Capture the cell that displays the provided text and extract its [x, y] central coordinate. 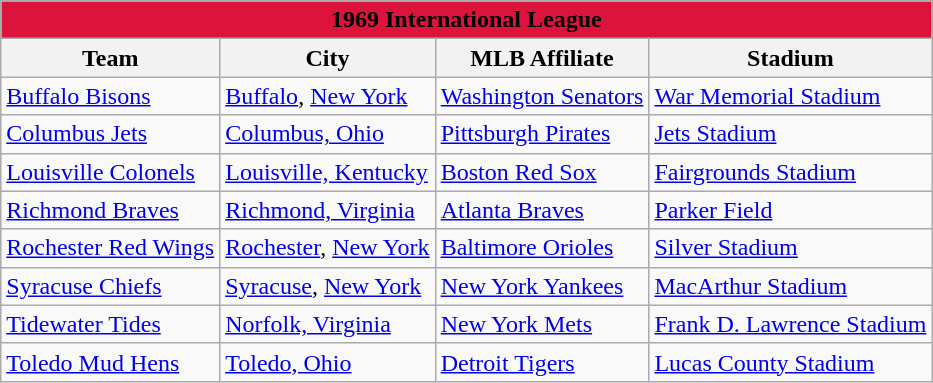
Jets Stadium [790, 134]
Fairgrounds Stadium [790, 172]
Buffalo Bisons [110, 96]
Columbus Jets [110, 134]
Lucas County Stadium [790, 362]
Boston Red Sox [542, 172]
Team [110, 58]
1969 International League [466, 20]
Louisville, Kentucky [328, 172]
War Memorial Stadium [790, 96]
Louisville Colonels [110, 172]
New York Mets [542, 324]
Columbus, Ohio [328, 134]
Tidewater Tides [110, 324]
Detroit Tigers [542, 362]
Rochester Red Wings [110, 248]
Baltimore Orioles [542, 248]
Rochester, New York [328, 248]
Buffalo, New York [328, 96]
Silver Stadium [790, 248]
MLB Affiliate [542, 58]
Stadium [790, 58]
Parker Field [790, 210]
Richmond, Virginia [328, 210]
Toledo, Ohio [328, 362]
Syracuse Chiefs [110, 286]
City [328, 58]
New York Yankees [542, 286]
Atlanta Braves [542, 210]
Richmond Braves [110, 210]
Pittsburgh Pirates [542, 134]
MacArthur Stadium [790, 286]
Syracuse, New York [328, 286]
Norfolk, Virginia [328, 324]
Frank D. Lawrence Stadium [790, 324]
Washington Senators [542, 96]
Toledo Mud Hens [110, 362]
